Pinpoint the cell where the given text exists, returning its (X, Y) midpoint coordinate. 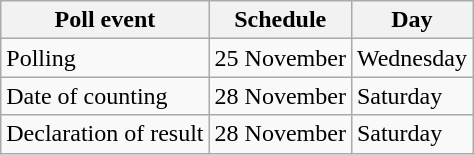
Poll event (105, 20)
Day (412, 20)
Declaration of result (105, 134)
Polling (105, 58)
25 November (280, 58)
Date of counting (105, 96)
Schedule (280, 20)
Wednesday (412, 58)
